Locate the cell with the specified text and output its (x, y) center coordinate. 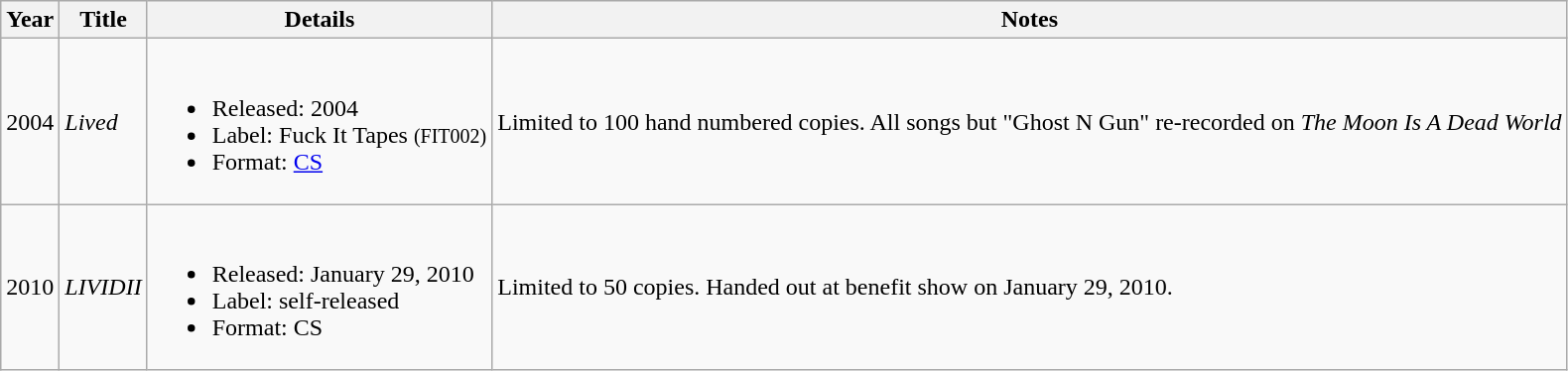
Released: January 29, 2010Label: self-releasedFormat: CS (320, 288)
Details (320, 20)
Released: 2004Label: Fuck It Tapes (FIT002)Format: CS (320, 121)
Title (103, 20)
Limited to 50 copies. Handed out at benefit show on January 29, 2010. (1030, 288)
2004 (30, 121)
Limited to 100 hand numbered copies. All songs but "Ghost N Gun" re-recorded on The Moon Is A Dead World (1030, 121)
Lived (103, 121)
Notes (1030, 20)
Year (30, 20)
LIVIDII (103, 288)
2010 (30, 288)
